Detect which cell encompasses the target text, then output its [X, Y] center coordinate. 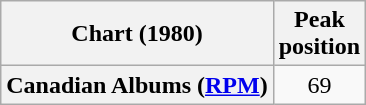
Chart (1980) [137, 34]
69 [319, 85]
Peakposition [319, 34]
Canadian Albums (RPM) [137, 85]
